Extract the [x, y] coordinate from the center of the cell holding the provided text.  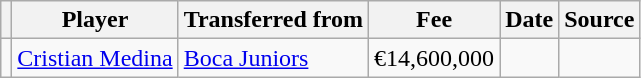
Cristian Medina [95, 58]
Transferred from [273, 20]
Boca Juniors [273, 58]
Date [530, 20]
Player [95, 20]
€14,600,000 [434, 58]
Fee [434, 20]
Source [600, 20]
